Identify which cell holds the provided text, then report its [X, Y] central coordinate. 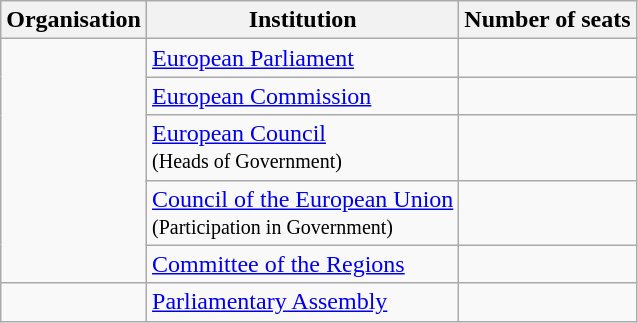
European Parliament [303, 58]
Committee of the Regions [303, 264]
Institution [303, 20]
Number of seats [548, 20]
European Commission [303, 96]
Organisation [74, 20]
Parliamentary Assembly [303, 302]
Council of the European Union(Participation in Government) [303, 212]
European Council(Heads of Government) [303, 148]
